Pinpoint the cell where the given text exists, returning its [x, y] midpoint coordinate. 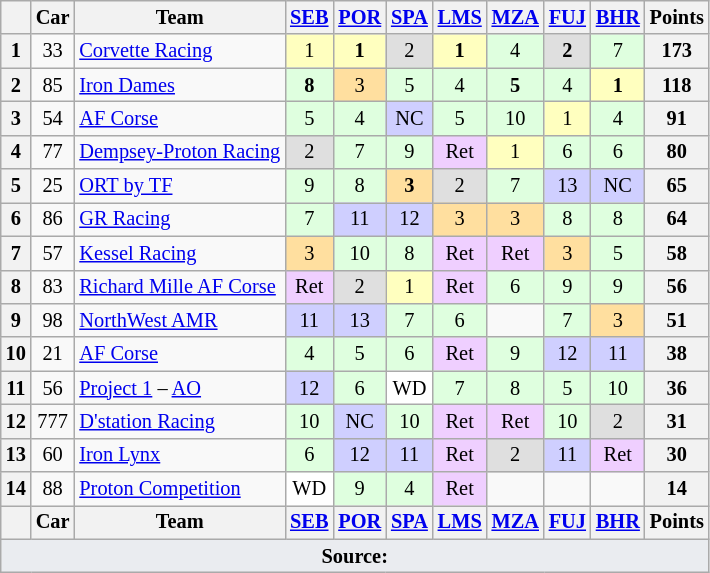
Iron Lynx [180, 455]
60 [53, 455]
36 [677, 388]
Richard Mille AF Corse [180, 287]
118 [677, 85]
57 [53, 253]
54 [53, 118]
77 [53, 152]
NorthWest AMR [180, 320]
GR Racing [180, 219]
86 [53, 219]
31 [677, 421]
33 [53, 51]
Source: [355, 556]
Project 1 – AO [180, 388]
Dempsey-Proton Racing [180, 152]
85 [53, 85]
58 [677, 253]
80 [677, 152]
Proton Competition [180, 489]
65 [677, 186]
Iron Dames [180, 85]
21 [53, 354]
83 [53, 287]
30 [677, 455]
777 [53, 421]
98 [53, 320]
51 [677, 320]
64 [677, 219]
D'station Racing [180, 421]
Corvette Racing [180, 51]
38 [677, 354]
88 [53, 489]
Kessel Racing [180, 253]
173 [677, 51]
91 [677, 118]
ORT by TF [180, 186]
25 [53, 186]
